Provide the (X, Y) coordinate of the cell's center where the given text is located.  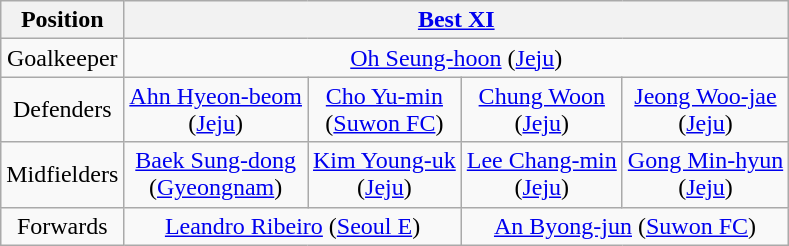
Ahn Hyeon-beom (Jeju) (216, 110)
An Byong-jun (Suwon FC) (624, 226)
Gong Min-hyun (Jeju) (705, 174)
Chung Woon (Jeju) (542, 110)
Oh Seung-hoon (Jeju) (456, 58)
Defenders (62, 110)
Kim Young-uk (Jeju) (385, 174)
Jeong Woo-jae (Jeju) (705, 110)
Baek Sung-dong (Gyeongnam) (216, 174)
Best XI (456, 20)
Goalkeeper (62, 58)
Leandro Ribeiro (Seoul E) (292, 226)
Position (62, 20)
Cho Yu-min (Suwon FC) (385, 110)
Midfielders (62, 174)
Forwards (62, 226)
Lee Chang-min (Jeju) (542, 174)
